Locate the cell with the specified text and output its [X, Y] center coordinate. 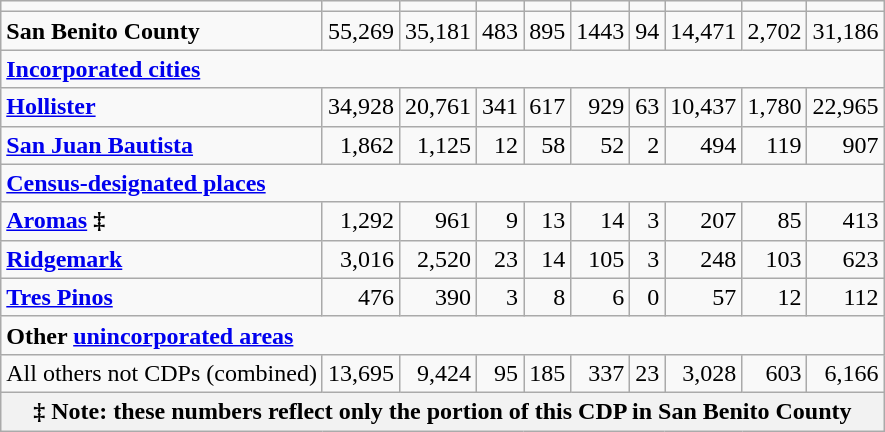
55,269 [360, 31]
2,702 [774, 31]
207 [704, 221]
617 [548, 107]
Ridgemark [162, 259]
58 [548, 145]
0 [648, 297]
34,928 [360, 107]
895 [548, 31]
1,862 [360, 145]
13,695 [360, 373]
476 [360, 297]
‡ Note: these numbers reflect only the portion of this CDP in San Benito County [442, 411]
1,780 [774, 107]
1,125 [438, 145]
9 [500, 221]
35,181 [438, 31]
95 [500, 373]
929 [600, 107]
20,761 [438, 107]
All others not CDPs (combined) [162, 373]
103 [774, 259]
623 [846, 259]
390 [438, 297]
31,186 [846, 31]
119 [774, 145]
3,016 [360, 259]
57 [704, 297]
San Juan Bautista [162, 145]
6 [600, 297]
2 [648, 145]
13 [548, 221]
9,424 [438, 373]
22,965 [846, 107]
Incorporated cities [442, 69]
185 [548, 373]
10,437 [704, 107]
3,028 [704, 373]
85 [774, 221]
603 [774, 373]
907 [846, 145]
San Benito County [162, 31]
8 [548, 297]
Aromas ‡ [162, 221]
2,520 [438, 259]
Census-designated places [442, 183]
494 [704, 145]
1443 [600, 31]
112 [846, 297]
Other unincorporated areas [442, 335]
14,471 [704, 31]
337 [600, 373]
248 [704, 259]
52 [600, 145]
63 [648, 107]
413 [846, 221]
105 [600, 259]
1,292 [360, 221]
961 [438, 221]
Hollister [162, 107]
Tres Pinos [162, 297]
483 [500, 31]
341 [500, 107]
94 [648, 31]
6,166 [846, 373]
